Extract the [x, y] coordinate from the center of the cell holding the provided text.  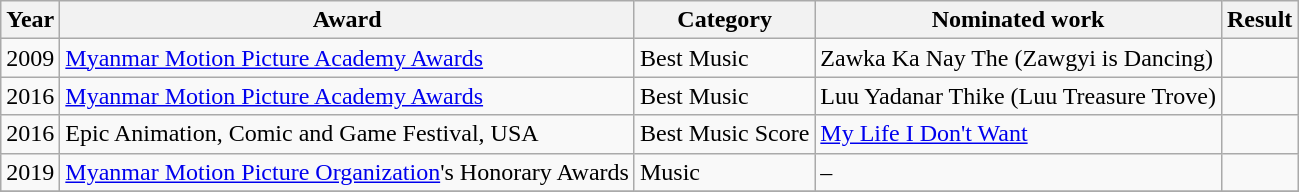
2009 [30, 58]
My Life I Don't Want [1018, 134]
Epic Animation, Comic and Game Festival, USA [348, 134]
Zawka Ka Nay The (Zawgyi is Dancing) [1018, 58]
Year [30, 20]
Result [1259, 20]
2019 [30, 172]
Music [724, 172]
Luu Yadanar Thike (Luu Treasure Trove) [1018, 96]
Category [724, 20]
Best Music Score [724, 134]
Myanmar Motion Picture Organization's Honorary Awards [348, 172]
– [1018, 172]
Nominated work [1018, 20]
Award [348, 20]
